Locate the cell with the specified text and output its (x, y) center coordinate. 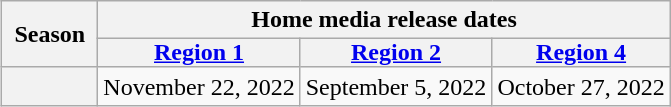
October 27, 2022 (581, 86)
Home media release dates (384, 20)
Region 1 (199, 53)
September 5, 2022 (396, 86)
Season (50, 34)
November 22, 2022 (199, 86)
Region 2 (396, 53)
Region 4 (581, 53)
